Return the (X, Y) coordinate for the center point of the cell that contains the specified text.  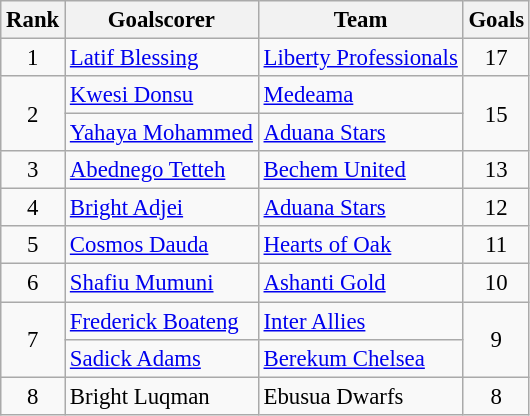
Ebusua Dwarfs (360, 396)
5 (33, 245)
Bechem United (360, 170)
Bright Adjei (162, 208)
Yahaya Mohammed (162, 133)
Ashanti Gold (360, 283)
15 (496, 114)
9 (496, 340)
1 (33, 58)
Inter Allies (360, 321)
Abednego Tetteh (162, 170)
11 (496, 245)
17 (496, 58)
Bright Luqman (162, 396)
12 (496, 208)
Berekum Chelsea (360, 358)
Goalscorer (162, 20)
Medeama (360, 95)
Latif Blessing (162, 58)
Hearts of Oak (360, 245)
Sadick Adams (162, 358)
6 (33, 283)
Goals (496, 20)
Cosmos Dauda (162, 245)
Rank (33, 20)
Liberty Professionals (360, 58)
Kwesi Donsu (162, 95)
7 (33, 340)
10 (496, 283)
4 (33, 208)
13 (496, 170)
Team (360, 20)
Shafiu Mumuni (162, 283)
3 (33, 170)
Frederick Boateng (162, 321)
2 (33, 114)
